Find where the given text appears and provide that cell's center as (X, Y) coordinate. 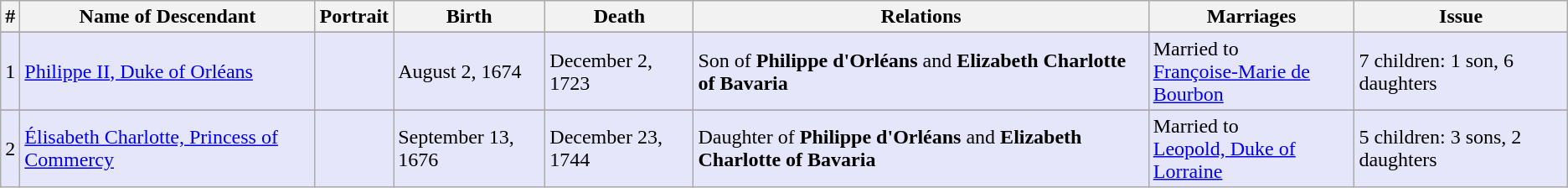
December 23, 1744 (620, 149)
Birth (469, 17)
Married to Françoise-Marie de Bourbon (1251, 71)
7 children: 1 son, 6 daughters (1461, 71)
August 2, 1674 (469, 71)
5 children: 3 sons, 2 daughters (1461, 149)
Son of Philippe d'Orléans and Elizabeth Charlotte of Bavaria (921, 71)
2 (10, 149)
Death (620, 17)
September 13, 1676 (469, 149)
Portrait (354, 17)
Married to Leopold, Duke of Lorraine (1251, 149)
Marriages (1251, 17)
Relations (921, 17)
December 2, 1723 (620, 71)
Issue (1461, 17)
1 (10, 71)
Daughter of Philippe d'Orléans and Elizabeth Charlotte of Bavaria (921, 149)
Élisabeth Charlotte, Princess of Commercy (168, 149)
Name of Descendant (168, 17)
# (10, 17)
Philippe II, Duke of Orléans (168, 71)
